Identify which cell holds the provided text, then report its (x, y) central coordinate. 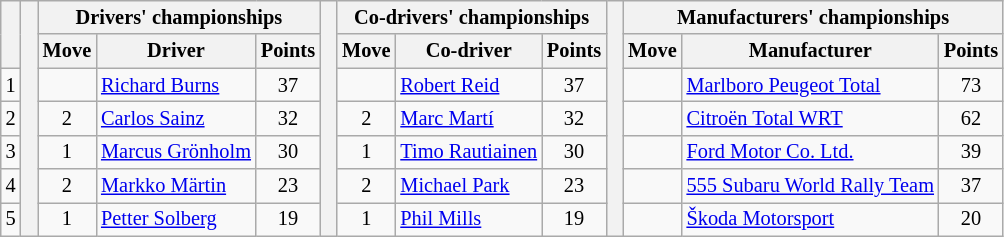
555 Subaru World Rally Team (810, 186)
Co-driver (468, 51)
5 (11, 219)
Marc Martí (468, 118)
Phil Mills (468, 219)
39 (971, 152)
Ford Motor Co. Ltd. (810, 152)
Timo Rautiainen (468, 152)
Carlos Sainz (176, 118)
Citroën Total WRT (810, 118)
20 (971, 219)
Driver (176, 51)
62 (971, 118)
3 (11, 152)
4 (11, 186)
Škoda Motorsport (810, 219)
Robert Reid (468, 85)
Richard Burns (176, 85)
Markko Märtin (176, 186)
Manufacturer (810, 51)
Drivers' championships (179, 17)
Co-drivers' championships (472, 17)
Michael Park (468, 186)
Marlboro Peugeot Total (810, 85)
Manufacturers' championships (813, 17)
Marcus Grönholm (176, 152)
Petter Solberg (176, 219)
73 (971, 85)
